Pinpoint the cell where the given text exists, returning its (x, y) midpoint coordinate. 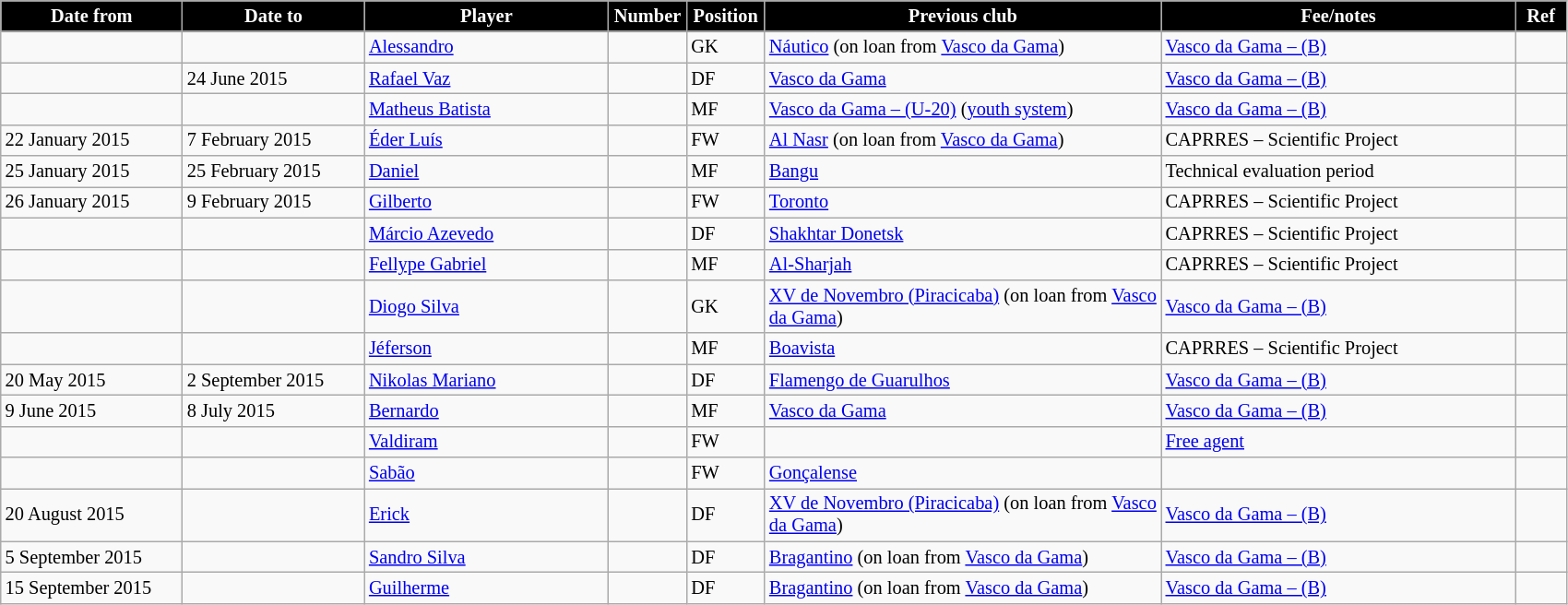
Al Nasr (on loan from Vasco da Gama) (963, 140)
Al-Sharjah (963, 265)
Fellype Gabriel (487, 265)
Previous club (963, 16)
7 February 2015 (273, 140)
Éder Luís (487, 140)
20 August 2015 (92, 515)
Date from (92, 16)
Daniel (487, 172)
20 May 2015 (92, 380)
9 February 2015 (273, 202)
Jéferson (487, 349)
Position (725, 16)
Toronto (963, 202)
25 February 2015 (273, 172)
Date to (273, 16)
Bangu (963, 172)
Technical evaluation period (1339, 172)
Gonçalense (963, 473)
24 June 2015 (273, 78)
25 January 2015 (92, 172)
Vasco da Gama – (U-20) (youth system) (963, 109)
15 September 2015 (92, 587)
Náutico (on loan from Vasco da Gama) (963, 47)
8 July 2015 (273, 410)
Boavista (963, 349)
Guilherme (487, 587)
Fee/notes (1339, 16)
Márcio Azevedo (487, 233)
Ref (1540, 16)
Erick (487, 515)
26 January 2015 (92, 202)
Diogo Silva (487, 306)
2 September 2015 (273, 380)
Matheus Batista (487, 109)
5 September 2015 (92, 557)
Alessandro (487, 47)
9 June 2015 (92, 410)
Bernardo (487, 410)
Player (487, 16)
Valdiram (487, 442)
Sandro Silva (487, 557)
Number (647, 16)
22 January 2015 (92, 140)
Shakhtar Donetsk (963, 233)
Gilberto (487, 202)
Free agent (1339, 442)
Sabão (487, 473)
Rafael Vaz (487, 78)
Nikolas Mariano (487, 380)
Flamengo de Guarulhos (963, 380)
